Detect which cell encompasses the target text, then output its (x, y) center coordinate. 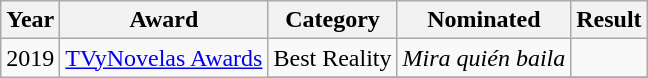
Year (30, 20)
Mira quién baila (484, 58)
TVyNovelas Awards (164, 58)
2019 (30, 58)
Category (332, 20)
Best Reality (332, 58)
Nominated (484, 20)
Result (609, 20)
Award (164, 20)
